Pinpoint the cell where the given text exists, returning its [X, Y] midpoint coordinate. 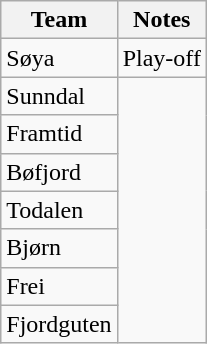
Sunndal [59, 96]
Søya [59, 58]
Todalen [59, 210]
Fjordguten [59, 324]
Bøfjord [59, 172]
Bjørn [59, 248]
Framtid [59, 134]
Notes [162, 20]
Frei [59, 286]
Team [59, 20]
Play-off [162, 58]
